From the cell containing the given text, extract its center point as (X, Y) coordinate. 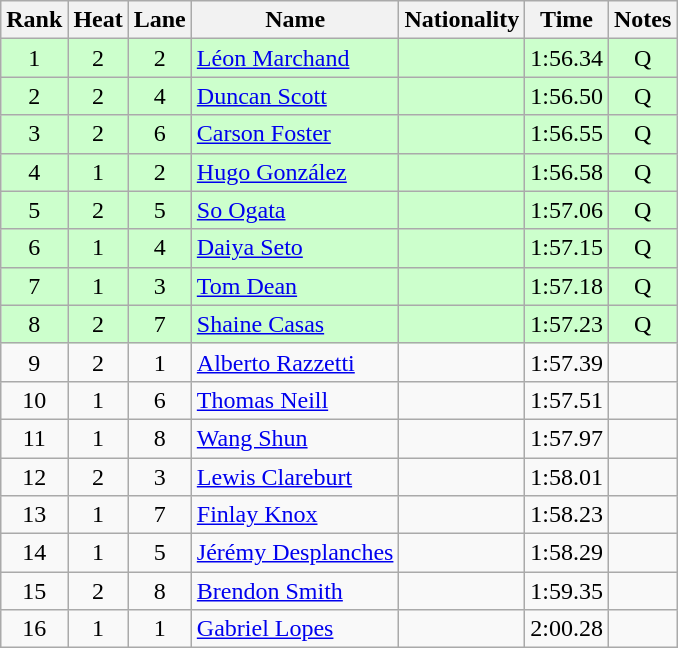
1:57.15 (567, 248)
1:56.58 (567, 172)
14 (34, 553)
Hugo González (295, 172)
15 (34, 591)
Duncan Scott (295, 96)
Brendon Smith (295, 591)
Notes (642, 20)
Gabriel Lopes (295, 629)
1:57.06 (567, 210)
1:56.34 (567, 58)
1:57.23 (567, 324)
12 (34, 477)
Léon Marchand (295, 58)
16 (34, 629)
Daiya Seto (295, 248)
1:58.29 (567, 553)
10 (34, 400)
1:57.39 (567, 362)
2:00.28 (567, 629)
1:59.35 (567, 591)
1:58.23 (567, 515)
1:57.97 (567, 438)
1:57.51 (567, 400)
Heat (98, 20)
Time (567, 20)
13 (34, 515)
9 (34, 362)
Alberto Razzetti (295, 362)
11 (34, 438)
Shaine Casas (295, 324)
Carson Foster (295, 134)
Wang Shun (295, 438)
1:58.01 (567, 477)
Name (295, 20)
Finlay Knox (295, 515)
1:57.18 (567, 286)
Thomas Neill (295, 400)
Rank (34, 20)
Lewis Clareburt (295, 477)
So Ogata (295, 210)
1:56.55 (567, 134)
Tom Dean (295, 286)
1:56.50 (567, 96)
Jérémy Desplanches (295, 553)
Lane (160, 20)
Nationality (462, 20)
